Scan for the cell matching the given text and deliver its (X, Y) coordinate at center. 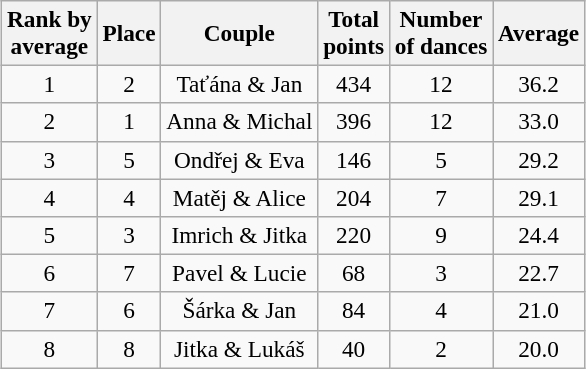
146 (354, 160)
Matěj & Alice (240, 198)
84 (354, 311)
Average (539, 34)
Totalpoints (354, 34)
24.4 (539, 236)
29.2 (539, 160)
Couple (240, 34)
29.1 (539, 198)
434 (354, 85)
9 (440, 236)
396 (354, 122)
220 (354, 236)
Taťána & Jan (240, 85)
68 (354, 273)
204 (354, 198)
21.0 (539, 311)
Anna & Michal (240, 122)
40 (354, 349)
Pavel & Lucie (240, 273)
Numberof dances (440, 34)
20.0 (539, 349)
Imrich & Jitka (240, 236)
Place (129, 34)
Ondřej & Eva (240, 160)
Šárka & Jan (240, 311)
Jitka & Lukáš (240, 349)
36.2 (539, 85)
33.0 (539, 122)
Rank byaverage (50, 34)
22.7 (539, 273)
